Scan for the cell matching the given text and deliver its (x, y) coordinate at center. 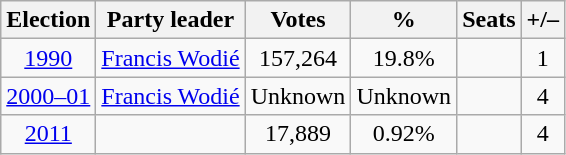
Party leader (170, 20)
Votes (298, 20)
1 (542, 58)
17,889 (298, 134)
1990 (48, 58)
2000–01 (48, 96)
% (404, 20)
157,264 (298, 58)
19.8% (404, 58)
Seats (489, 20)
0.92% (404, 134)
Election (48, 20)
2011 (48, 134)
+/– (542, 20)
